Find where the given text appears and provide that cell's center as [X, Y] coordinate. 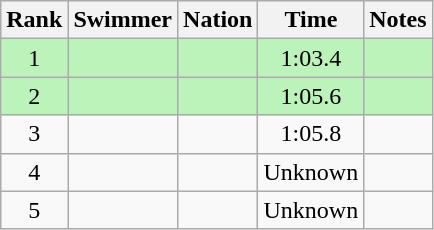
4 [34, 172]
1:03.4 [311, 58]
Time [311, 20]
3 [34, 134]
1:05.6 [311, 96]
Notes [398, 20]
1:05.8 [311, 134]
Nation [218, 20]
2 [34, 96]
5 [34, 210]
Swimmer [123, 20]
1 [34, 58]
Rank [34, 20]
